For the text-containing cell, return its midpoint in (X, Y) coordinate format. 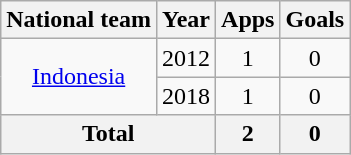
Goals (315, 20)
Apps (248, 20)
National team (79, 20)
2018 (186, 96)
Total (108, 134)
2012 (186, 58)
Indonesia (79, 77)
2 (248, 134)
Year (186, 20)
